Return the [x, y] coordinate for the center point of the cell that contains the specified text.  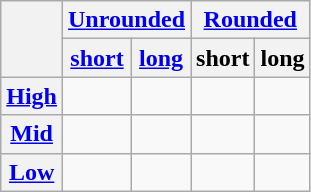
High [32, 96]
Mid [32, 134]
Unrounded [127, 20]
Rounded [250, 20]
Low [32, 172]
